Find where the given text appears and provide that cell's center as [x, y] coordinate. 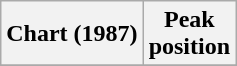
Peak position [189, 34]
Chart (1987) [72, 34]
